For the text-containing cell, return its midpoint in [x, y] coordinate format. 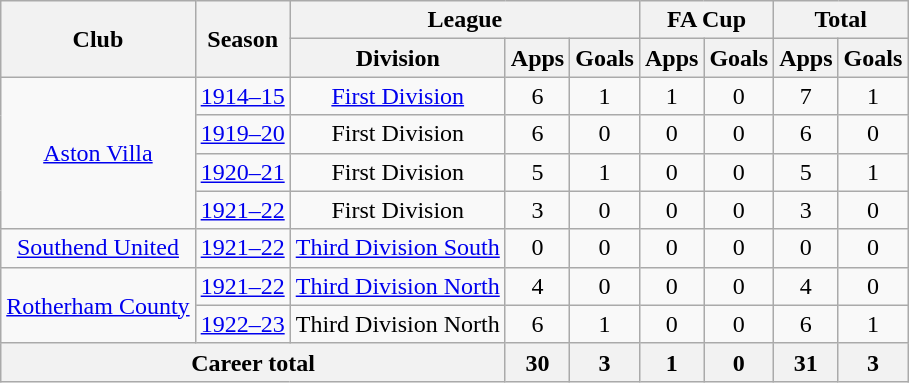
Aston Villa [98, 153]
Rotherham County [98, 305]
Third Division South [398, 248]
1920–21 [242, 172]
31 [806, 362]
Total [841, 20]
Season [242, 39]
FA Cup [706, 20]
Career total [254, 362]
Club [98, 39]
League [464, 20]
1914–15 [242, 96]
1922–23 [242, 324]
30 [537, 362]
Division [398, 58]
Southend United [98, 248]
1919–20 [242, 134]
7 [806, 96]
